Provide the [x, y] coordinate of the cell's center where the given text is located.  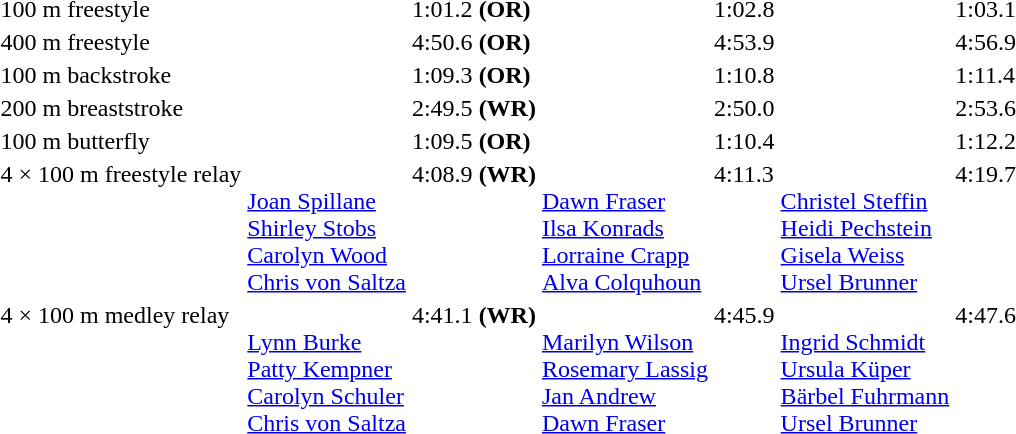
1:10.4 [744, 141]
2:50.0 [744, 108]
1:09.3 (OR) [474, 75]
1:09.5 (OR) [474, 141]
Christel SteffinHeidi PechsteinGisela WeissUrsel Brunner [865, 228]
4:08.9 (WR) [474, 228]
Joan SpillaneShirley StobsCarolyn WoodChris von Saltza [327, 228]
4:50.6 (OR) [474, 42]
Dawn FraserIlsa KonradsLorraine CrappAlva Colquhoun [624, 228]
2:49.5 (WR) [474, 108]
4:11.3 [744, 228]
1:10.8 [744, 75]
4:53.9 [744, 42]
